Find where the given text appears and provide that cell's center as [x, y] coordinate. 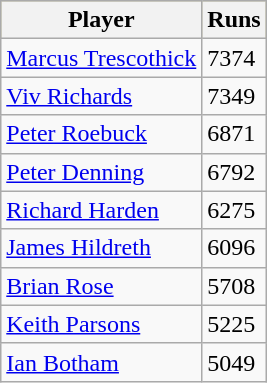
Marcus Trescothick [102, 58]
6096 [234, 248]
Brian Rose [102, 286]
7374 [234, 58]
Viv Richards [102, 96]
6275 [234, 210]
Keith Parsons [102, 324]
5708 [234, 286]
6792 [234, 172]
Ian Botham [102, 362]
Peter Roebuck [102, 134]
7349 [234, 96]
Richard Harden [102, 210]
James Hildreth [102, 248]
6871 [234, 134]
Player [102, 20]
Peter Denning [102, 172]
Runs [234, 20]
5225 [234, 324]
5049 [234, 362]
